Capture the cell that displays the provided text and extract its (x, y) central coordinate. 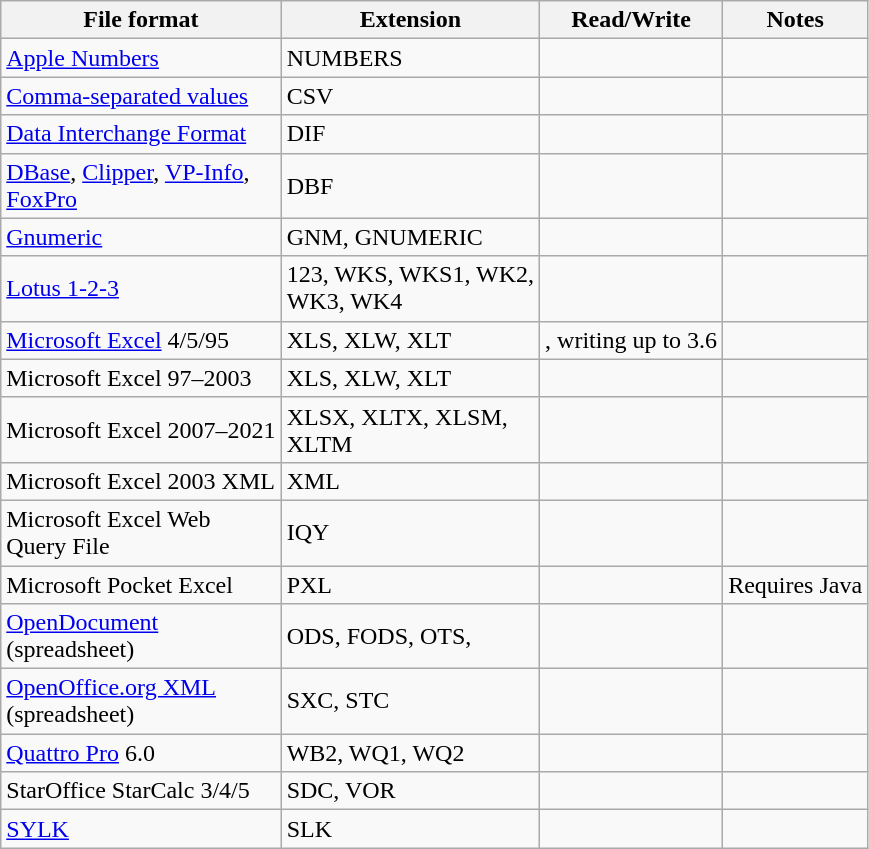
SXC, STC (410, 702)
DIF (410, 134)
Lotus 1-2-3 (141, 288)
Read/Write (632, 20)
Microsoft Excel WebQuery File (141, 532)
File format (141, 20)
StarOffice StarCalc 3/4/5 (141, 791)
Apple Numbers (141, 58)
123, WKS, WKS1, WK2,WK3, WK4 (410, 288)
OpenOffice.org XML(spreadsheet) (141, 702)
SYLK (141, 829)
GNM, GNUMERIC (410, 237)
IQY (410, 532)
Comma-separated values (141, 96)
Gnumeric (141, 237)
Microsoft Pocket Excel (141, 585)
Requires Java (796, 585)
Microsoft Excel 2007–2021 (141, 430)
Extension (410, 20)
NUMBERS (410, 58)
Notes (796, 20)
SDC, VOR (410, 791)
Data Interchange Format (141, 134)
CSV (410, 96)
XML (410, 481)
Microsoft Excel 2003 XML (141, 481)
XLSX, XLTX, XLSM,XLTM (410, 430)
DBase, Clipper, VP-Info,FoxPro (141, 186)
WB2, WQ1, WQ2 (410, 753)
SLK (410, 829)
, writing up to 3.6 (632, 340)
Quattro Pro 6.0 (141, 753)
Microsoft Excel 4/5/95 (141, 340)
ODS, FODS, OTS, (410, 636)
OpenDocument(spreadsheet) (141, 636)
PXL (410, 585)
DBF (410, 186)
Microsoft Excel 97–2003 (141, 378)
